For the text-containing cell, return its midpoint in [X, Y] coordinate format. 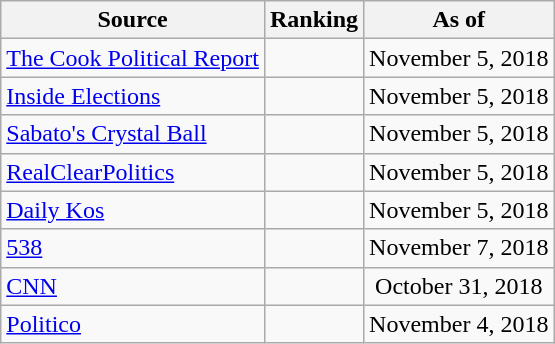
As of [459, 20]
Sabato's Crystal Ball [133, 134]
October 31, 2018 [459, 286]
November 7, 2018 [459, 248]
The Cook Political Report [133, 58]
RealClearPolitics [133, 172]
538 [133, 248]
Daily Kos [133, 210]
Inside Elections [133, 96]
Politico [133, 324]
CNN [133, 286]
November 4, 2018 [459, 324]
Source [133, 20]
Ranking [314, 20]
